Detect which cell encompasses the target text, then output its [X, Y] center coordinate. 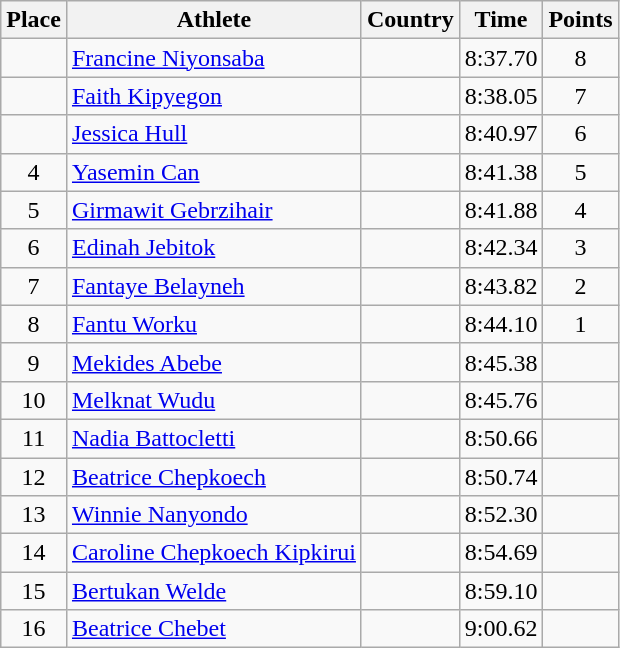
Time [501, 20]
Place [34, 20]
8:43.82 [501, 286]
8:41.38 [501, 172]
8:38.05 [501, 96]
9 [34, 362]
Girmawit Gebrzihair [214, 210]
8:37.70 [501, 58]
8:45.76 [501, 400]
Country [410, 20]
Nadia Battocletti [214, 438]
Winnie Nanyondo [214, 515]
Athlete [214, 20]
Mekides Abebe [214, 362]
Bertukan Welde [214, 591]
16 [34, 629]
8:41.88 [501, 210]
Yasemin Can [214, 172]
8:54.69 [501, 553]
Fantaye Belayneh [214, 286]
13 [34, 515]
8:40.97 [501, 134]
8:50.66 [501, 438]
Melknat Wudu [214, 400]
15 [34, 591]
8:44.10 [501, 324]
8:42.34 [501, 248]
8:59.10 [501, 591]
Beatrice Chebet [214, 629]
8:45.38 [501, 362]
14 [34, 553]
9:00.62 [501, 629]
8:52.30 [501, 515]
2 [580, 286]
Edinah Jebitok [214, 248]
Jessica Hull [214, 134]
Points [580, 20]
1 [580, 324]
3 [580, 248]
Beatrice Chepkoech [214, 477]
Caroline Chepkoech Kipkirui [214, 553]
11 [34, 438]
Fantu Worku [214, 324]
10 [34, 400]
8:50.74 [501, 477]
Faith Kipyegon [214, 96]
Francine Niyonsaba [214, 58]
12 [34, 477]
